Identify which cell holds the provided text, then report its (X, Y) central coordinate. 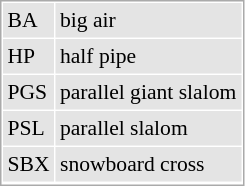
SBX (28, 164)
PGS (28, 92)
parallel slalom (148, 128)
HP (28, 56)
parallel giant slalom (148, 92)
half pipe (148, 56)
big air (148, 20)
BA (28, 20)
snowboard cross (148, 164)
PSL (28, 128)
